Search for the cell housing the specified text and yield its [x, y] center coordinate. 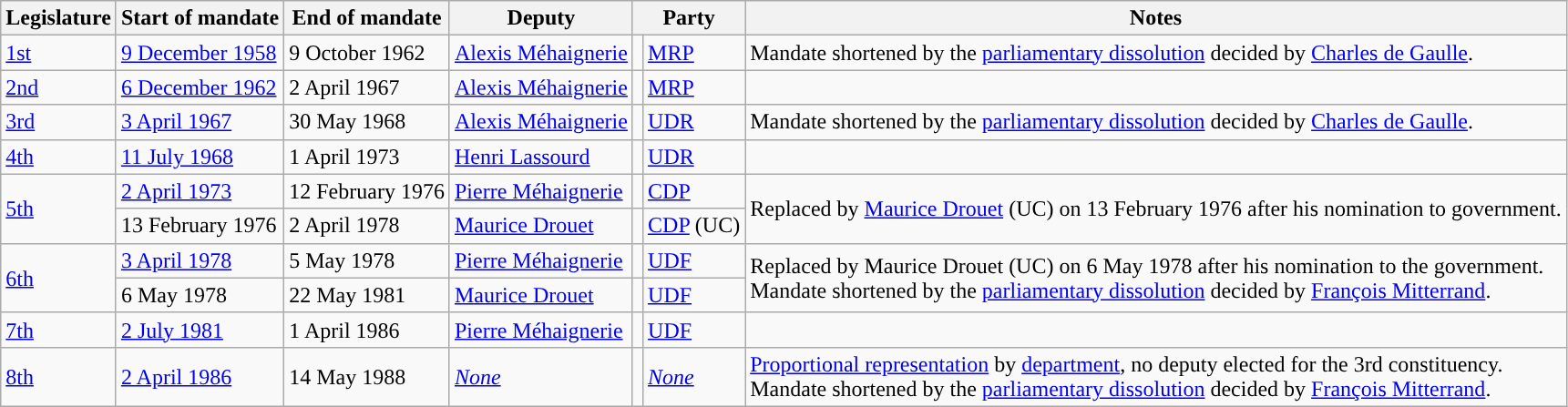
Start of mandate [200, 18]
5th [58, 209]
CDP (UC) [694, 226]
2 April 1986 [200, 377]
1 April 1973 [367, 157]
30 May 1968 [367, 122]
6 May 1978 [200, 295]
7th [58, 330]
4th [58, 157]
8th [58, 377]
3rd [58, 122]
End of mandate [367, 18]
2 April 1967 [367, 87]
22 May 1981 [367, 295]
Legislature [58, 18]
6 December 1962 [200, 87]
9 December 1958 [200, 53]
11 July 1968 [200, 157]
2 April 1978 [367, 226]
14 May 1988 [367, 377]
5 May 1978 [367, 260]
9 October 1962 [367, 53]
Deputy [541, 18]
Notes [1156, 18]
13 February 1976 [200, 226]
Party [689, 18]
CDP [694, 191]
2nd [58, 87]
6th [58, 278]
Henri Lassourd [541, 157]
Replaced by Maurice Drouet (UC) on 13 February 1976 after his nomination to government. [1156, 209]
1st [58, 53]
3 April 1967 [200, 122]
3 April 1978 [200, 260]
12 February 1976 [367, 191]
1 April 1986 [367, 330]
2 July 1981 [200, 330]
2 April 1973 [200, 191]
